Identify which cell holds the provided text, then report its [X, Y] central coordinate. 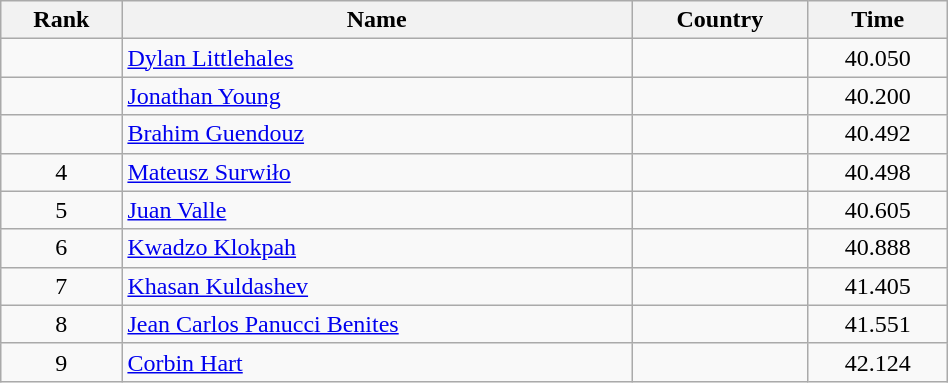
Juan Valle [377, 210]
Rank [62, 20]
Corbin Hart [377, 362]
40.605 [878, 210]
41.551 [878, 324]
Mateusz Surwiło [377, 172]
40.888 [878, 248]
Jonathan Young [377, 96]
Jean Carlos Panucci Benites [377, 324]
40.200 [878, 96]
Khasan Kuldashev [377, 286]
41.405 [878, 286]
40.498 [878, 172]
Time [878, 20]
4 [62, 172]
5 [62, 210]
42.124 [878, 362]
9 [62, 362]
Name [377, 20]
Kwadzo Klokpah [377, 248]
Dylan Littlehales [377, 58]
Country [720, 20]
Brahim Guendouz [377, 134]
40.492 [878, 134]
6 [62, 248]
8 [62, 324]
7 [62, 286]
40.050 [878, 58]
